Find where the given text appears and provide that cell's center as (X, Y) coordinate. 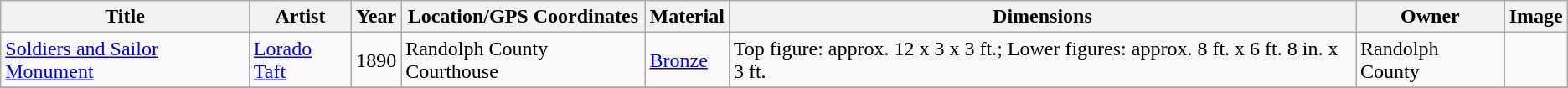
Owner (1431, 17)
Artist (300, 17)
Image (1536, 17)
1890 (377, 60)
Material (687, 17)
Randolph County Courthouse (523, 60)
Lorado Taft (300, 60)
Top figure: approx. 12 x 3 x 3 ft.; Lower figures: approx. 8 ft. x 6 ft. 8 in. x 3 ft. (1042, 60)
Dimensions (1042, 17)
Bronze (687, 60)
Soldiers and Sailor Monument (126, 60)
Location/GPS Coordinates (523, 17)
Randolph County (1431, 60)
Title (126, 17)
Year (377, 17)
